Output the (x, y) coordinate of the center of the cell containing the given text.  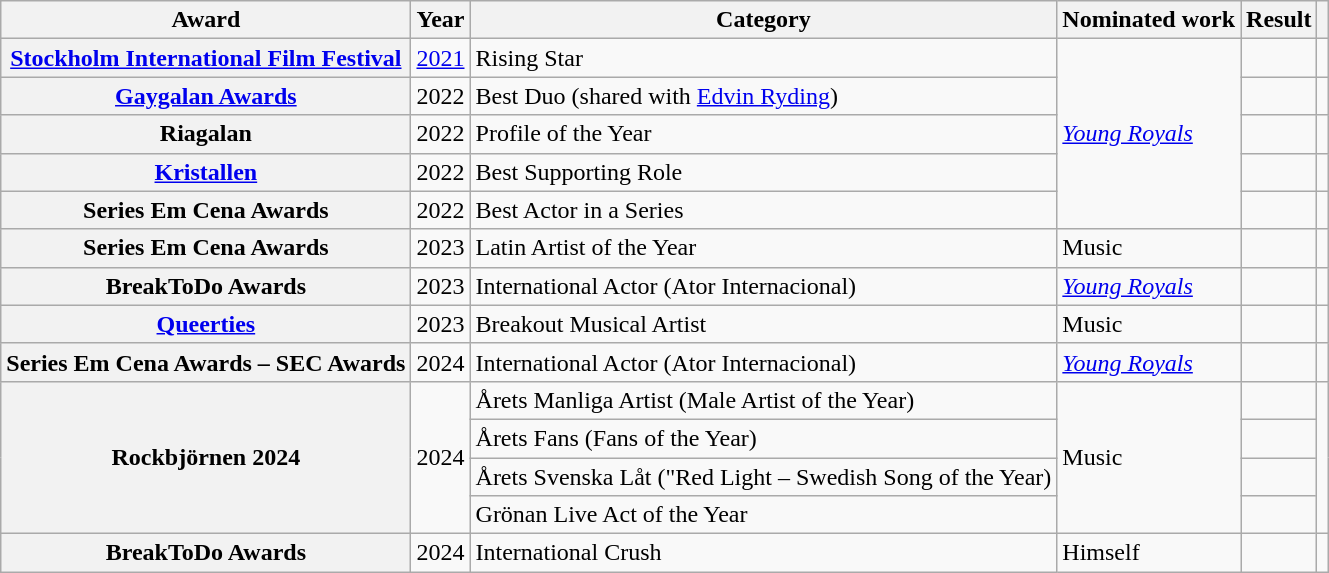
Årets Manliga Artist (Male Artist of the Year) (764, 400)
Best Actor in a Series (764, 210)
Rockbjörnen 2024 (206, 457)
Rising Star (764, 58)
2021 (440, 58)
Best Duo (shared with Edvin Ryding) (764, 96)
Queerties (206, 324)
Kristallen (206, 172)
Stockholm International Film Festival (206, 58)
Nominated work (1149, 20)
Grönan Live Act of the Year (764, 515)
Breakout Musical Artist (764, 324)
Riagalan (206, 134)
Gaygalan Awards (206, 96)
Profile of the Year (764, 134)
Result (1279, 20)
Årets Svenska Låt ("Red Light – Swedish Song of the Year) (764, 477)
Årets Fans (Fans of the Year) (764, 438)
Himself (1149, 553)
Award (206, 20)
Category (764, 20)
Latin Artist of the Year (764, 248)
Year (440, 20)
Best Supporting Role (764, 172)
Series Em Cena Awards – SEC Awards (206, 362)
International Crush (764, 553)
